From the cell containing the given text, extract its center point as [x, y] coordinate. 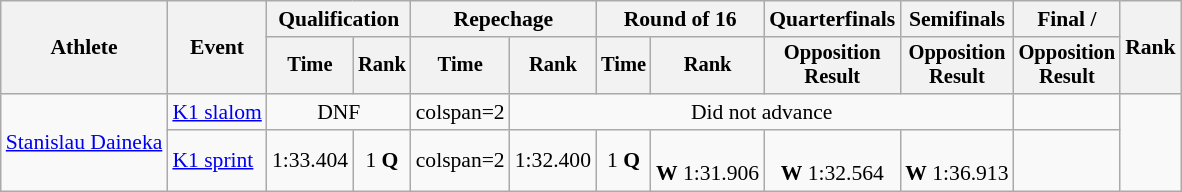
Repechage [504, 19]
Qualification [339, 19]
Semifinals [956, 19]
Final / [1068, 19]
Quarterfinals [832, 19]
Did not advance [762, 112]
DNF [339, 112]
W 1:36.913 [956, 160]
K1 slalom [216, 112]
W 1:31.906 [708, 160]
W 1:32.564 [832, 160]
1:33.404 [310, 160]
Round of 16 [680, 19]
Stanislau Daineka [84, 142]
1:32.400 [553, 160]
K1 sprint [216, 160]
Event [216, 48]
Athlete [84, 48]
